For the text-containing cell, return its midpoint in [x, y] coordinate format. 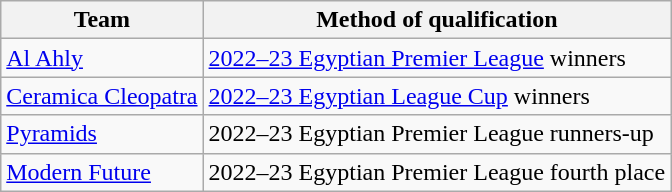
2022–23 Egyptian League Cup winners [437, 96]
2022–23 Egyptian Premier League winners [437, 58]
Modern Future [102, 172]
Al Ahly [102, 58]
2022–23 Egyptian Premier League fourth place [437, 172]
Ceramica Cleopatra [102, 96]
Pyramids [102, 134]
Method of qualification [437, 20]
Team [102, 20]
2022–23 Egyptian Premier League runners-up [437, 134]
